Locate the cell with the specified text and output its (X, Y) center coordinate. 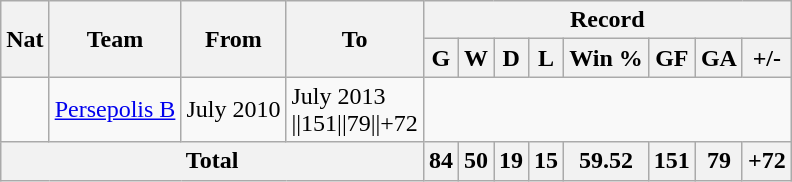
Total (212, 161)
July 2013||151||79||+72 (354, 110)
D (512, 58)
+72 (766, 161)
59.52 (606, 161)
Persepolis B (115, 110)
15 (546, 161)
Team (115, 39)
Win % (606, 58)
Nat (25, 39)
19 (512, 161)
Record (607, 20)
+/- (766, 58)
GA (718, 58)
W (476, 58)
50 (476, 161)
From (234, 39)
To (354, 39)
July 2010 (234, 110)
79 (718, 161)
84 (440, 161)
GF (672, 58)
G (440, 58)
L (546, 58)
151 (672, 161)
